Provide the [x, y] coordinate of the cell's center where the given text is located.  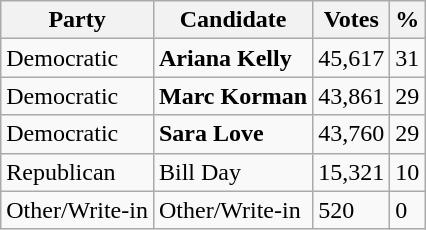
Bill Day [232, 172]
Sara Love [232, 134]
% [408, 20]
45,617 [352, 58]
0 [408, 210]
Ariana Kelly [232, 58]
15,321 [352, 172]
Votes [352, 20]
31 [408, 58]
43,760 [352, 134]
Candidate [232, 20]
Marc Korman [232, 96]
520 [352, 210]
Party [78, 20]
43,861 [352, 96]
Republican [78, 172]
10 [408, 172]
